Return the (x, y) coordinate for the center point of the cell that contains the specified text.  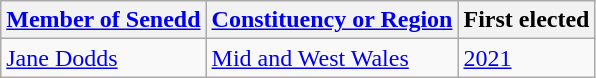
Constituency or Region (332, 20)
2021 (526, 58)
Member of Senedd (104, 20)
Mid and West Wales (332, 58)
Jane Dodds (104, 58)
First elected (526, 20)
